Search for the cell housing the specified text and yield its [X, Y] center coordinate. 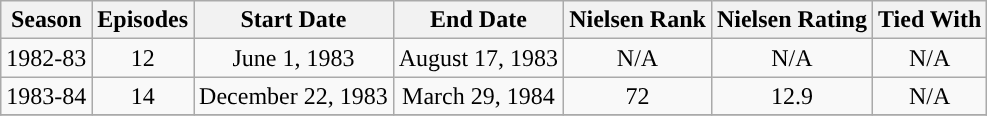
March 29, 1984 [478, 96]
Season [46, 20]
Nielsen Rank [638, 20]
December 22, 1983 [294, 96]
14 [143, 96]
12.9 [792, 96]
June 1, 1983 [294, 58]
12 [143, 58]
Episodes [143, 20]
Nielsen Rating [792, 20]
August 17, 1983 [478, 58]
1983-84 [46, 96]
Start Date [294, 20]
72 [638, 96]
1982-83 [46, 58]
End Date [478, 20]
Tied With [929, 20]
